Search for the cell housing the specified text and yield its (X, Y) center coordinate. 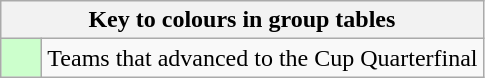
Teams that advanced to the Cup Quarterfinal (262, 58)
Key to colours in group tables (242, 20)
